For the text-containing cell, return its midpoint in (X, Y) coordinate format. 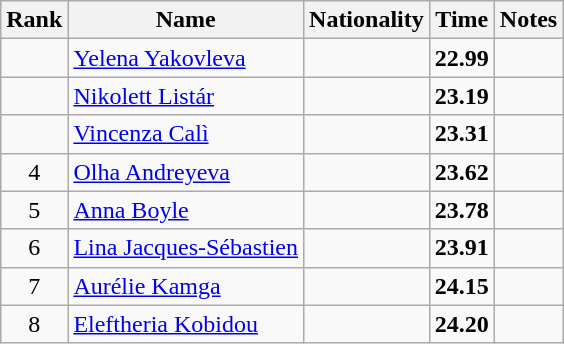
23.31 (462, 134)
23.78 (462, 210)
Vincenza Calì (186, 134)
Anna Boyle (186, 210)
Rank (34, 20)
23.62 (462, 172)
24.15 (462, 286)
Lina Jacques-Sébastien (186, 248)
Nationality (367, 20)
22.99 (462, 58)
23.91 (462, 248)
Time (462, 20)
23.19 (462, 96)
Name (186, 20)
Yelena Yakovleva (186, 58)
Notes (528, 20)
Eleftheria Kobidou (186, 324)
24.20 (462, 324)
Nikolett Listár (186, 96)
8 (34, 324)
5 (34, 210)
6 (34, 248)
4 (34, 172)
7 (34, 286)
Aurélie Kamga (186, 286)
Olha Andreyeva (186, 172)
